Pinpoint the cell where the given text exists, returning its (X, Y) midpoint coordinate. 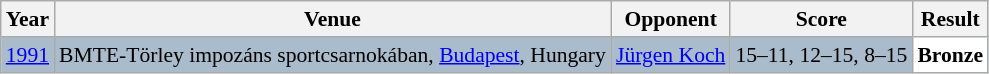
Bronze (950, 55)
Year (28, 19)
Venue (332, 19)
1991 (28, 55)
Result (950, 19)
Score (821, 19)
BMTE-Törley impozáns sportcsarnokában, Budapest, Hungary (332, 55)
15–11, 12–15, 8–15 (821, 55)
Opponent (670, 19)
Jürgen Koch (670, 55)
